For the text-containing cell, return its midpoint in [x, y] coordinate format. 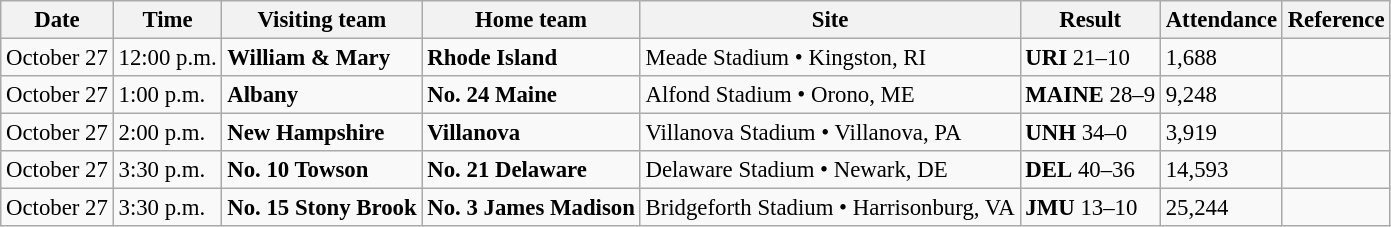
William & Mary [322, 58]
Albany [322, 95]
JMU 13–10 [1090, 208]
14,593 [1221, 170]
No. 21 Delaware [531, 170]
1,688 [1221, 58]
MAINE 28–9 [1090, 95]
Visiting team [322, 20]
Villanova Stadium • Villanova, PA [830, 133]
New Hampshire [322, 133]
25,244 [1221, 208]
2:00 p.m. [168, 133]
Meade Stadium • Kingston, RI [830, 58]
Site [830, 20]
Alfond Stadium • Orono, ME [830, 95]
Time [168, 20]
Bridgeforth Stadium • Harrisonburg, VA [830, 208]
No. 15 Stony Brook [322, 208]
1:00 p.m. [168, 95]
Date [57, 20]
Home team [531, 20]
Delaware Stadium • Newark, DE [830, 170]
UNH 34–0 [1090, 133]
9,248 [1221, 95]
No. 24 Maine [531, 95]
3,919 [1221, 133]
Attendance [1221, 20]
Result [1090, 20]
URI 21–10 [1090, 58]
DEL 40–36 [1090, 170]
No. 10 Towson [322, 170]
Rhode Island [531, 58]
Reference [1336, 20]
Villanova [531, 133]
12:00 p.m. [168, 58]
No. 3 James Madison [531, 208]
